Return the (x, y) coordinate for the center point of the cell that contains the specified text.  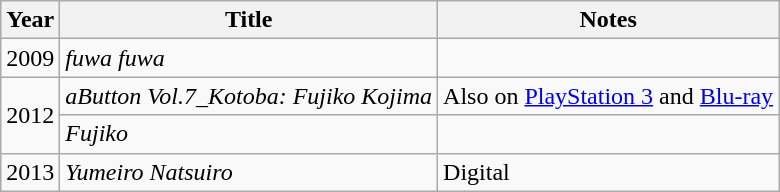
Title (249, 20)
fuwa fuwa (249, 58)
Also on PlayStation 3 and Blu-ray (608, 96)
Fujiko (249, 134)
2013 (30, 172)
Digital (608, 172)
Notes (608, 20)
2012 (30, 115)
aButton Vol.7_Kotoba: Fujiko Kojima (249, 96)
Year (30, 20)
Yumeiro Natsuiro (249, 172)
2009 (30, 58)
